Pinpoint the cell where the given text exists, returning its [X, Y] midpoint coordinate. 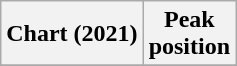
Peakposition [189, 34]
Chart (2021) [72, 34]
